Locate the cell with the specified text and output its [X, Y] center coordinate. 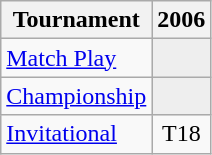
T18 [182, 134]
Match Play [76, 58]
Invitational [76, 134]
2006 [182, 20]
Tournament [76, 20]
Championship [76, 96]
